Return the [X, Y] coordinate for the center point of the cell that contains the specified text.  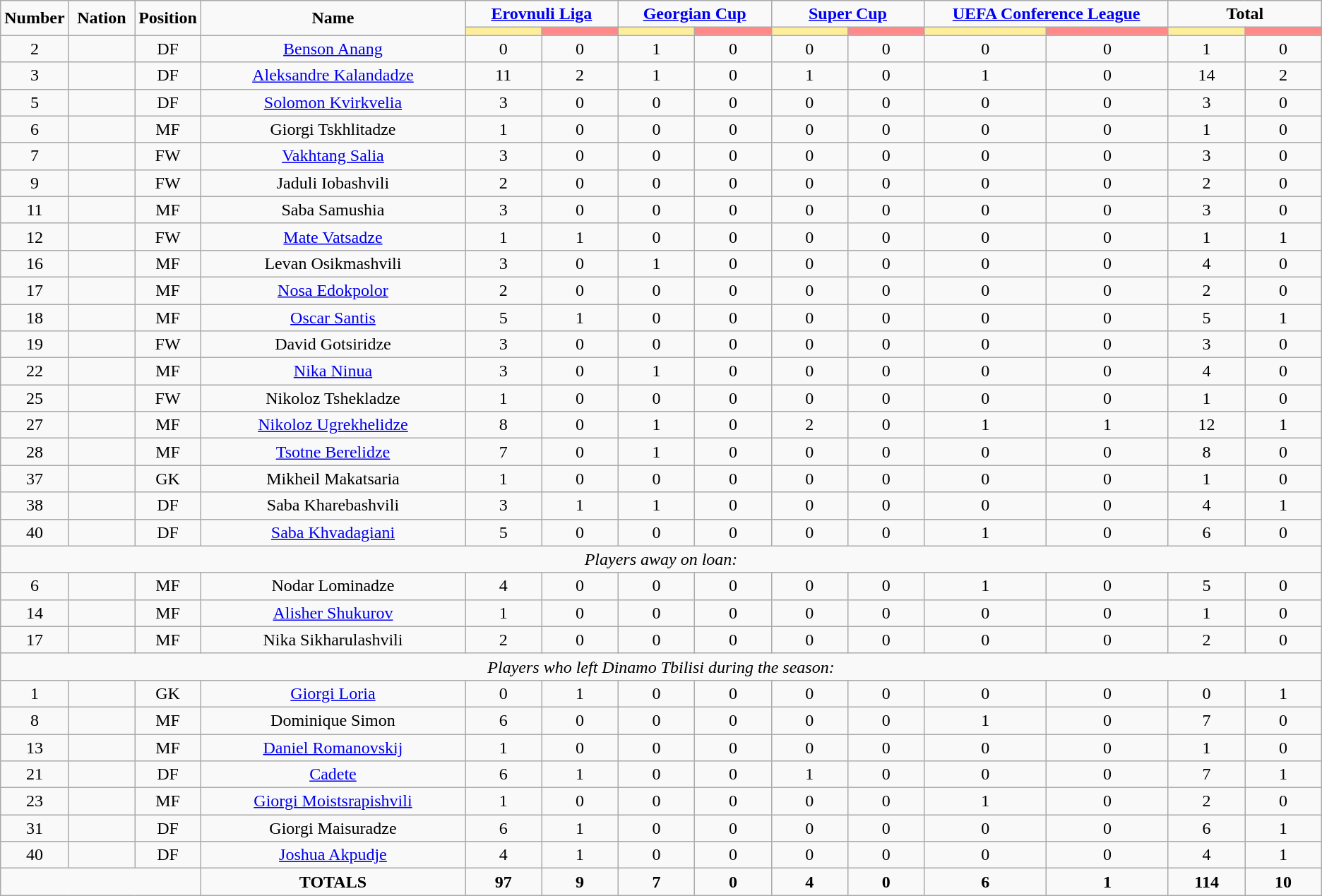
22 [35, 371]
16 [35, 263]
Tsotne Berelidze [333, 452]
Name [333, 18]
Georgian Cup [695, 14]
Mate Vatsadze [333, 237]
21 [35, 775]
Nosa Edokpolor [333, 290]
Giorgi Maisuradze [333, 828]
Giorgi Loria [333, 693]
Nika Ninua [333, 371]
Oscar Santis [333, 317]
Joshua Akpudje [333, 855]
TOTALS [333, 882]
25 [35, 398]
38 [35, 506]
Dominique Simon [333, 720]
Nikoloz Ugrekhelidze [333, 425]
27 [35, 425]
114 [1206, 882]
Alisher Shukurov [333, 613]
Number [35, 18]
Saba Kharebashvili [333, 506]
Nodar Lominadze [333, 586]
Super Cup [847, 14]
Mikheil Makatsaria [333, 479]
Jaduli Iobashvili [333, 183]
Aleksandre Kalandadze [333, 76]
31 [35, 828]
Cadete [333, 775]
19 [35, 345]
13 [35, 748]
Nika Sikharulashvili [333, 640]
David Gotsiridze [333, 345]
37 [35, 479]
Levan Osikmashvili [333, 263]
Giorgi Tskhlitadze [333, 129]
10 [1283, 882]
23 [35, 801]
Giorgi Moistsrapishvili [333, 801]
Saba Samushia [333, 210]
18 [35, 317]
UEFA Conference League [1047, 14]
Nation [102, 18]
28 [35, 452]
Players away on loan: [661, 559]
Position [168, 18]
Saba Khvadagiani [333, 532]
Solomon Kvirkvelia [333, 102]
Benson Anang [333, 49]
Total [1244, 14]
Daniel Romanovskij [333, 748]
Erovnuli Liga [541, 14]
Nikoloz Tshekladze [333, 398]
97 [503, 882]
Players who left Dinamo Tbilisi during the season: [661, 667]
Vakhtang Salia [333, 156]
